Return the (x, y) coordinate for the center point of the cell that contains the specified text.  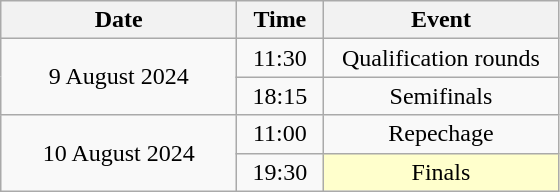
Repechage (441, 134)
18:15 (280, 96)
Event (441, 20)
11:00 (280, 134)
Time (280, 20)
Qualification rounds (441, 58)
Finals (441, 172)
10 August 2024 (119, 153)
19:30 (280, 172)
Date (119, 20)
9 August 2024 (119, 77)
11:30 (280, 58)
Semifinals (441, 96)
